Determine the [X, Y] coordinate at the center of the cell enclosing the given text.  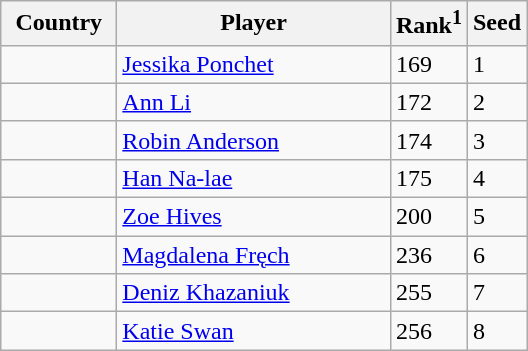
6 [496, 255]
236 [428, 255]
Katie Swan [254, 331]
2 [496, 102]
Country [59, 24]
175 [428, 178]
8 [496, 331]
Jessika Ponchet [254, 64]
1 [496, 64]
Zoe Hives [254, 217]
7 [496, 293]
200 [428, 217]
5 [496, 217]
Rank1 [428, 24]
Seed [496, 24]
3 [496, 140]
Ann Li [254, 102]
Player [254, 24]
Magdalena Fręch [254, 255]
Robin Anderson [254, 140]
169 [428, 64]
256 [428, 331]
4 [496, 178]
174 [428, 140]
255 [428, 293]
Han Na-lae [254, 178]
172 [428, 102]
Deniz Khazaniuk [254, 293]
